Search for the cell housing the specified text and yield its [x, y] center coordinate. 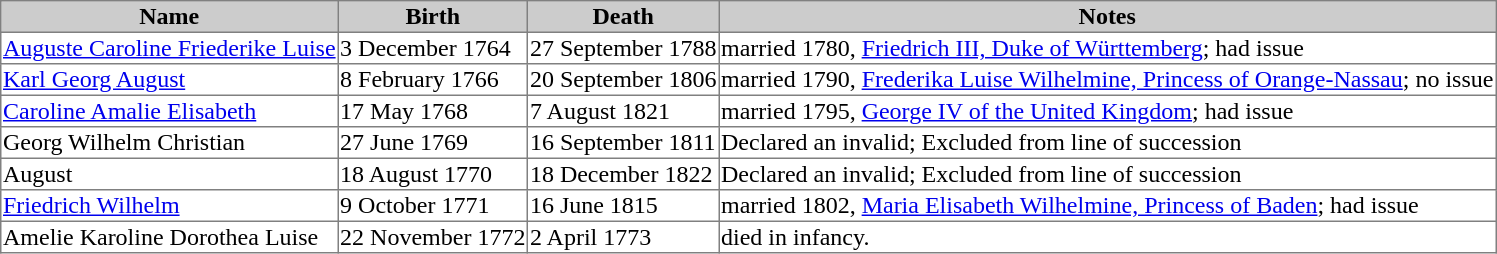
married 1780, Friedrich III, Duke of Württemberg; had issue [1108, 48]
16 September 1811 [624, 143]
Georg Wilhelm Christian [170, 143]
Amelie Karoline Dorothea Luise [170, 237]
Caroline Amalie Elisabeth [170, 111]
Name [170, 17]
8 February 1766 [433, 80]
Notes [1108, 17]
married 1802, Maria Elisabeth Wilhelmine, Princess of Baden; had issue [1108, 206]
9 October 1771 [433, 206]
2 April 1773 [624, 237]
died in infancy. [1108, 237]
17 May 1768 [433, 111]
Death [624, 17]
27 September 1788 [624, 48]
27 June 1769 [433, 143]
married 1795, George IV of the United Kingdom; had issue [1108, 111]
Karl Georg August [170, 80]
18 December 1822 [624, 174]
married 1790, Frederika Luise Wilhelmine, Princess of Orange-Nassau; no issue [1108, 80]
18 August 1770 [433, 174]
7 August 1821 [624, 111]
22 November 1772 [433, 237]
3 December 1764 [433, 48]
Birth [433, 17]
Auguste Caroline Friederike Luise [170, 48]
16 June 1815 [624, 206]
Friedrich Wilhelm [170, 206]
August [170, 174]
20 September 1806 [624, 80]
